Search for the cell housing the specified text and yield its [x, y] center coordinate. 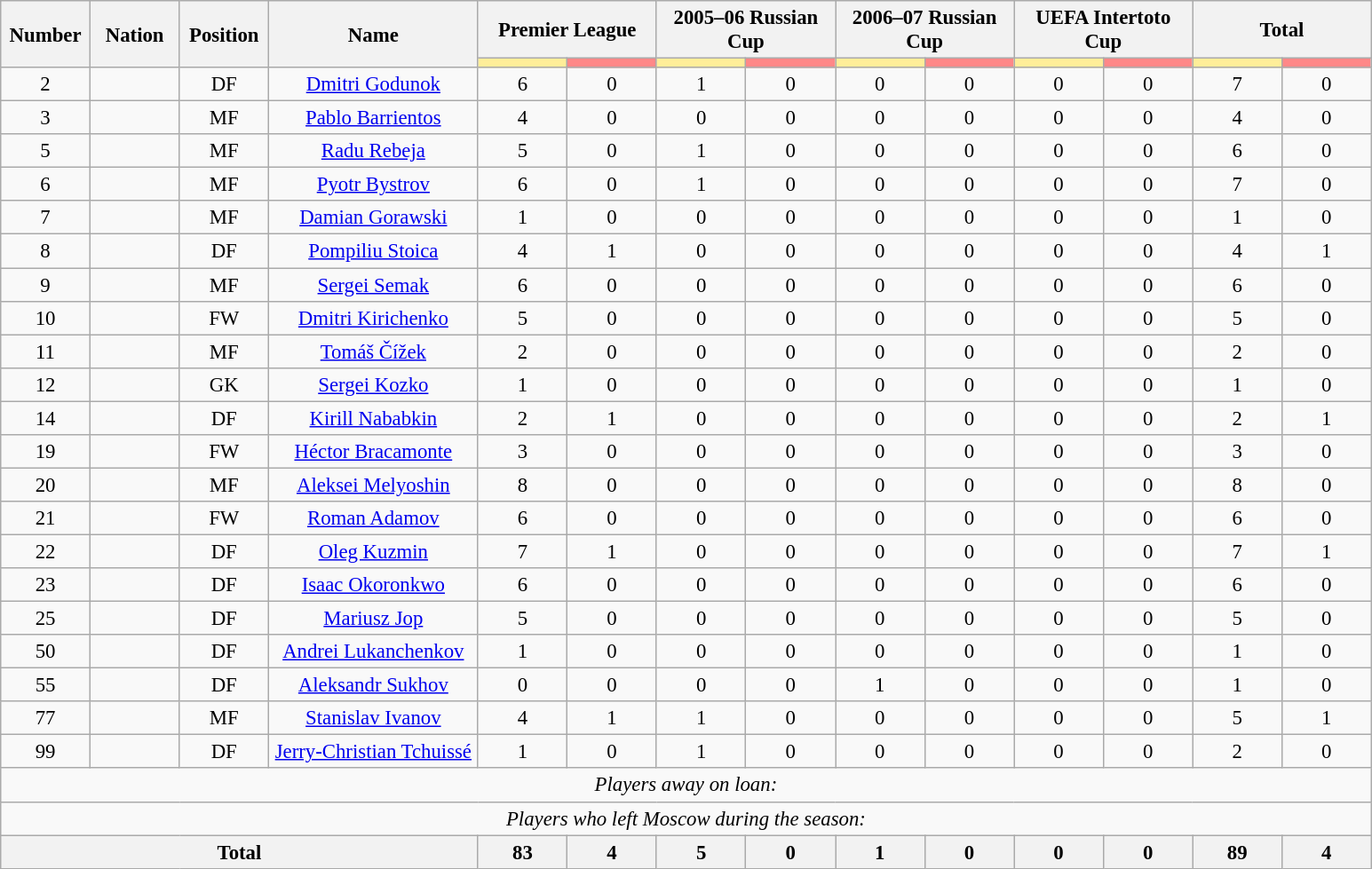
Isaac Okoronkwo [374, 585]
55 [46, 685]
Dmitri Godunok [374, 84]
Oleg Kuzmin [374, 551]
Players away on loan: [686, 786]
Mariusz Jop [374, 619]
UEFA Intertoto Cup [1103, 30]
Damian Gorawski [374, 217]
23 [46, 585]
99 [46, 752]
83 [522, 852]
Stanislav Ivanov [374, 718]
Andrei Lukanchenkov [374, 652]
Premier League [567, 30]
Tomáš Čížek [374, 352]
Pompiliu Stoica [374, 251]
89 [1238, 852]
25 [46, 619]
50 [46, 652]
Kirill Nababkin [374, 418]
11 [46, 352]
12 [46, 384]
20 [46, 485]
Héctor Bracamonte [374, 452]
GK [224, 384]
Jerry-Christian Tchuissé [374, 752]
Players who left Moscow during the season: [686, 818]
Dmitri Kirichenko [374, 318]
21 [46, 518]
Pyotr Bystrov [374, 185]
Aleksei Melyoshin [374, 485]
Roman Adamov [374, 518]
Aleksandr Sukhov [374, 685]
Pablo Barrientos [374, 118]
Sergei Kozko [374, 384]
77 [46, 718]
22 [46, 551]
Name [374, 34]
Sergei Semak [374, 285]
Nation [135, 34]
9 [46, 285]
Radu Rebeja [374, 151]
2006–07 Russian Cup [924, 30]
10 [46, 318]
Position [224, 34]
Number [46, 34]
19 [46, 452]
2005–06 Russian Cup [746, 30]
14 [46, 418]
